For the text-containing cell, return its midpoint in (x, y) coordinate format. 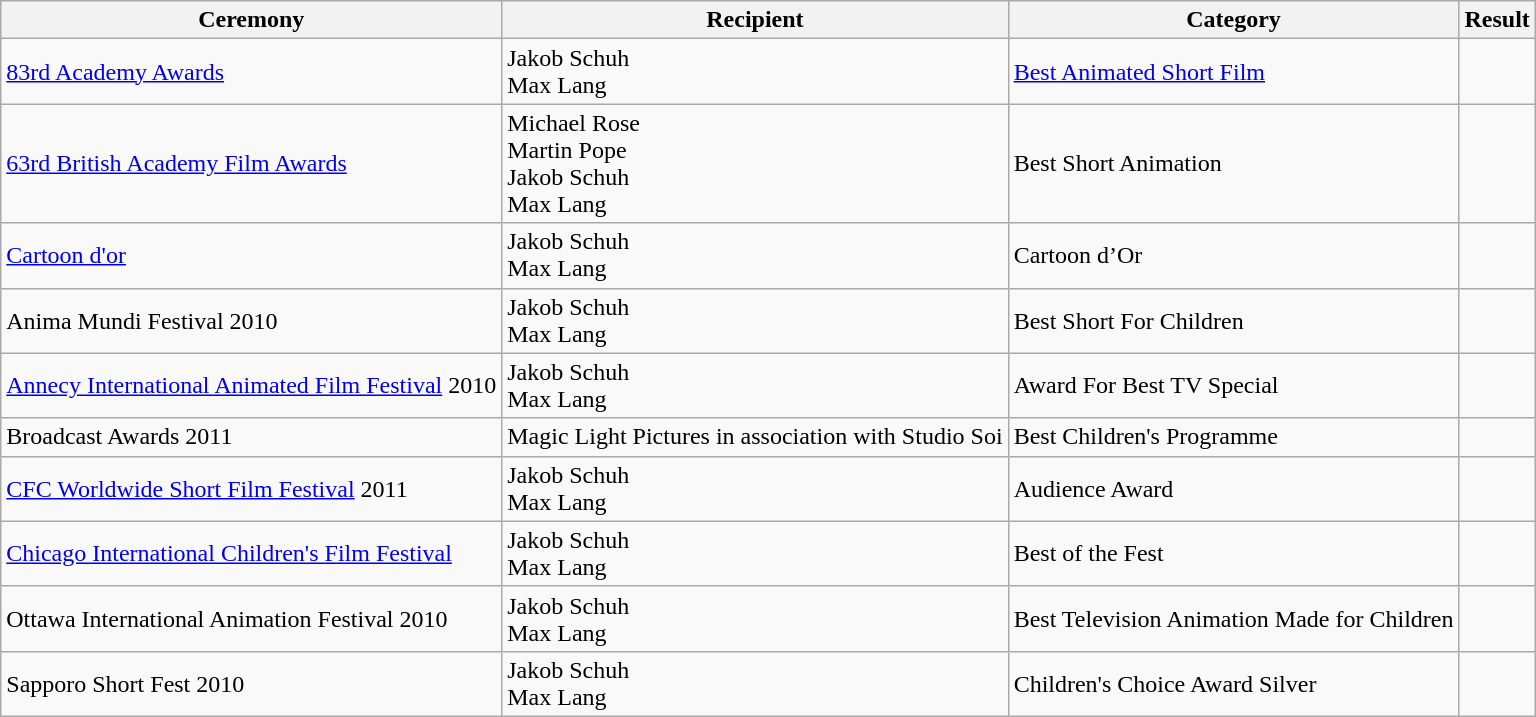
Ceremony (252, 20)
Best Children's Programme (1234, 437)
Cartoon d’Or (1234, 256)
CFC Worldwide Short Film Festival 2011 (252, 488)
Cartoon d'or (252, 256)
Best Short Animation (1234, 164)
63rd British Academy Film Awards (252, 164)
Recipient (755, 20)
Best Animated Short Film (1234, 72)
Chicago International Children's Film Festival (252, 554)
Audience Award (1234, 488)
83rd Academy Awards (252, 72)
Best of the Fest (1234, 554)
Result (1497, 20)
Michael RoseMartin PopeJakob SchuhMax Lang (755, 164)
Sapporo Short Fest 2010 (252, 684)
Best Television Animation Made for Children (1234, 618)
Best Short For Children (1234, 320)
Anima Mundi Festival 2010 (252, 320)
Award For Best TV Special (1234, 386)
Broadcast Awards 2011 (252, 437)
Children's Choice Award Silver (1234, 684)
Annecy International Animated Film Festival 2010 (252, 386)
Ottawa International Animation Festival 2010 (252, 618)
Category (1234, 20)
Magic Light Pictures in association with Studio Soi (755, 437)
